For the text-containing cell, return its midpoint in [X, Y] coordinate format. 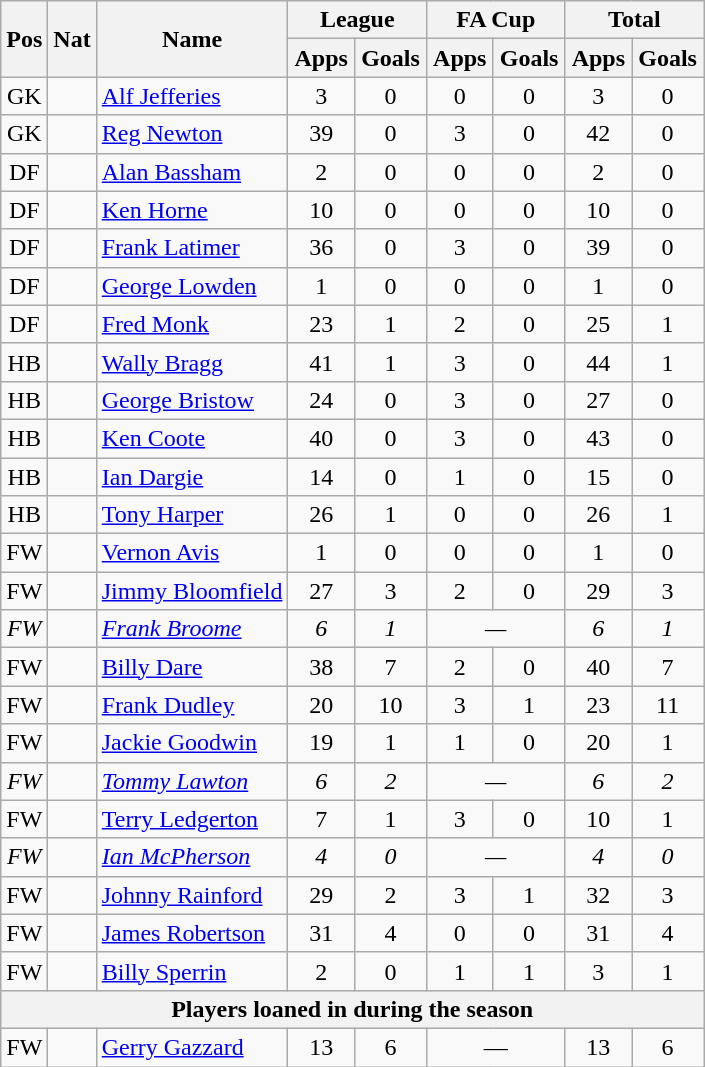
Pos [24, 39]
Players loaned in during the season [352, 1009]
Wally Bragg [192, 362]
Reg Newton [192, 134]
FA Cup [496, 20]
38 [322, 667]
41 [322, 362]
George Lowden [192, 286]
Jimmy Bloomfield [192, 591]
Frank Broome [192, 629]
15 [598, 477]
Jackie Goodwin [192, 743]
Johnny Rainford [192, 895]
Nat [72, 39]
Billy Sperrin [192, 971]
Fred Monk [192, 324]
Tommy Lawton [192, 781]
Vernon Avis [192, 553]
Ian Dargie [192, 477]
14 [322, 477]
Gerry Gazzard [192, 1047]
Ken Horne [192, 210]
Frank Latimer [192, 248]
Alf Jefferies [192, 96]
Frank Dudley [192, 705]
19 [322, 743]
11 [668, 705]
24 [322, 400]
32 [598, 895]
43 [598, 438]
Total [634, 20]
25 [598, 324]
44 [598, 362]
Tony Harper [192, 515]
Ken Coote [192, 438]
James Robertson [192, 933]
36 [322, 248]
42 [598, 134]
Terry Ledgerton [192, 819]
Name [192, 39]
Billy Dare [192, 667]
Ian McPherson [192, 857]
George Bristow [192, 400]
League [358, 20]
Alan Bassham [192, 172]
